Provide the (x, y) coordinate of the cell's center where the given text is located.  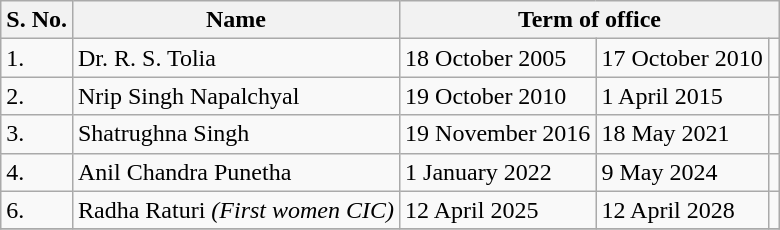
18 May 2021 (682, 134)
3. (37, 134)
Dr. R. S. Tolia (236, 58)
S. No. (37, 20)
2. (37, 96)
Name (236, 20)
Shatrughna Singh (236, 134)
1 January 2022 (498, 172)
18 October 2005 (498, 58)
12 April 2028 (682, 210)
Radha Raturi (First women CIC) (236, 210)
19 October 2010 (498, 96)
Anil Chandra Punetha (236, 172)
4. (37, 172)
6. (37, 210)
1 April 2015 (682, 96)
1. (37, 58)
19 November 2016 (498, 134)
Term of office (590, 20)
9 May 2024 (682, 172)
Nrip Singh Napalchyal (236, 96)
17 October 2010 (682, 58)
12 April 2025 (498, 210)
